From the cell containing the given text, extract its center point as [x, y] coordinate. 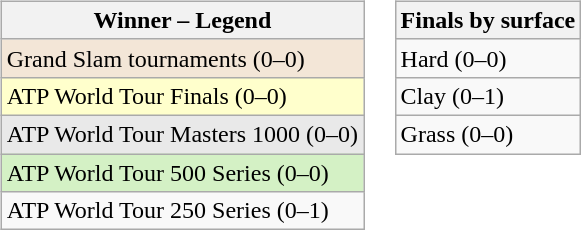
Grass (0–0) [488, 134]
ATP World Tour Finals (0–0) [182, 96]
ATP World Tour Masters 1000 (0–0) [182, 134]
Winner – Legend [182, 20]
ATP World Tour 250 Series (0–1) [182, 211]
Clay (0–1) [488, 96]
Hard (0–0) [488, 58]
ATP World Tour 500 Series (0–0) [182, 173]
Grand Slam tournaments (0–0) [182, 58]
Finals by surface [488, 20]
